From the cell containing the given text, extract its center point as (x, y) coordinate. 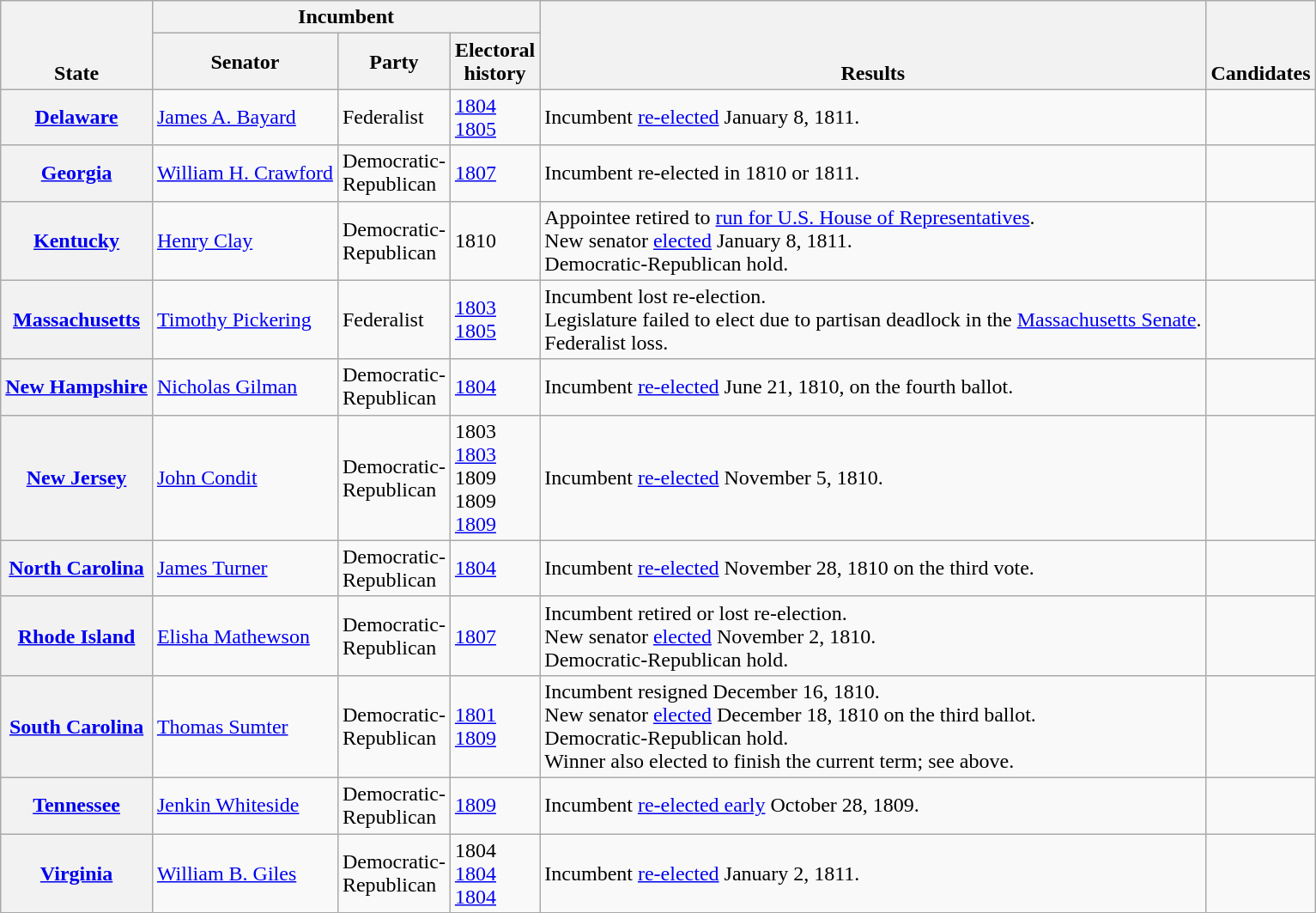
Massachusetts (77, 320)
Henry Clay (245, 240)
Tennessee (77, 806)
James Turner (245, 569)
New Hampshire (77, 387)
John Condit (245, 478)
18041805 (494, 117)
Kentucky (77, 240)
1809 (494, 806)
Results (873, 45)
Incumbent re-elected January 8, 1811. (873, 117)
18011809 (494, 727)
North Carolina (77, 569)
William B. Giles (245, 873)
Senator (245, 62)
Thomas Sumter (245, 727)
Elisha Mathewson (245, 636)
Incumbent re-elected November 5, 1810. (873, 478)
18031805 (494, 320)
1804 18041804 (494, 873)
Party (393, 62)
New Jersey (77, 478)
William H. Crawford (245, 173)
Georgia (77, 173)
Candidates (1260, 45)
1810 (494, 240)
Incumbent re-elected June 21, 1810, on the fourth ballot. (873, 387)
South Carolina (77, 727)
Rhode Island (77, 636)
Incumbent lost re-election.Legislature failed to elect due to partisan deadlock in the Massachusetts Senate.Federalist loss. (873, 320)
Nicholas Gilman (245, 387)
Appointee retired to run for U.S. House of Representatives.New senator elected January 8, 1811.Democratic-Republican hold. (873, 240)
Jenkin Whiteside (245, 806)
Timothy Pickering (245, 320)
Incumbent (345, 17)
Incumbent re-elected early October 28, 1809. (873, 806)
Incumbent re-elected November 28, 1810 on the third vote. (873, 569)
Incumbent re-elected January 2, 1811. (873, 873)
James A. Bayard (245, 117)
1803 18031809 1809 1809 (494, 478)
Electoralhistory (494, 62)
Virginia (77, 873)
Delaware (77, 117)
State (77, 45)
Incumbent retired or lost re-election.New senator elected November 2, 1810.Democratic-Republican hold. (873, 636)
Incumbent re-elected in 1810 or 1811. (873, 173)
